Pinpoint the cell where the given text exists, returning its [x, y] midpoint coordinate. 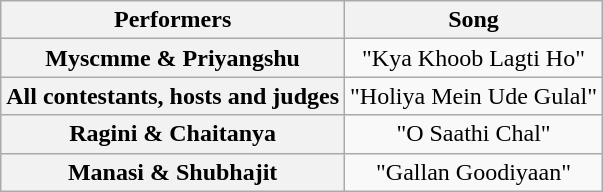
All contestants, hosts and judges [173, 96]
Song [474, 20]
Myscmme & Priyangshu [173, 58]
Manasi & Shubhajit [173, 172]
Ragini & Chaitanya [173, 134]
"Kya Khoob Lagti Ho" [474, 58]
"O Saathi Chal" [474, 134]
"Holiya Mein Ude Gulal" [474, 96]
Performers [173, 20]
"Gallan Goodiyaan" [474, 172]
